Provide the [X, Y] coordinate of the cell's center where the given text is located.  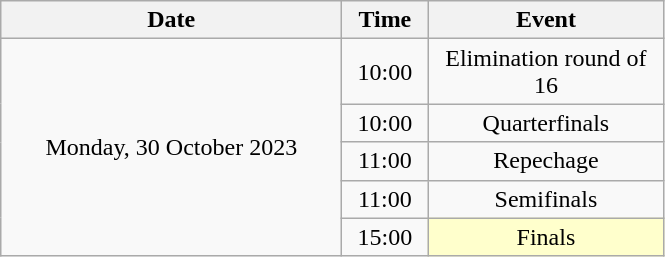
Repechage [546, 161]
Quarterfinals [546, 123]
Date [172, 20]
Event [546, 20]
Elimination round of 16 [546, 72]
Monday, 30 October 2023 [172, 148]
Finals [546, 237]
Semifinals [546, 199]
15:00 [385, 237]
Time [385, 20]
